Extract the (x, y) coordinate from the center of the cell holding the provided text.  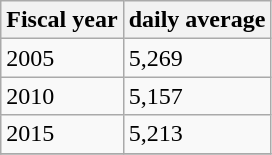
5,213 (197, 134)
5,157 (197, 96)
5,269 (197, 58)
2005 (62, 58)
daily average (197, 20)
Fiscal year (62, 20)
2010 (62, 96)
2015 (62, 134)
